Return the (X, Y) coordinate for the center point of the cell that contains the specified text.  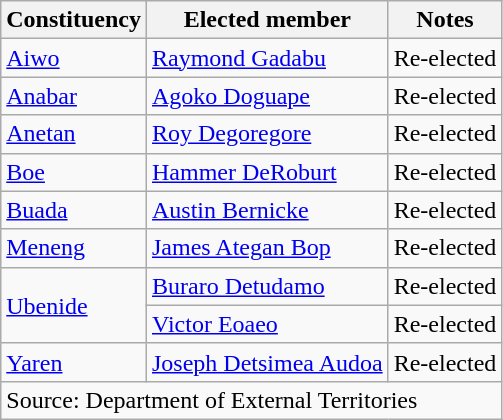
Hammer DeRoburt (267, 172)
Ubenide (74, 305)
Elected member (267, 20)
Agoko Doguape (267, 96)
Buraro Detudamo (267, 286)
Joseph Detsimea Audoa (267, 362)
Aiwo (74, 58)
Boe (74, 172)
Roy Degoregore (267, 134)
Constituency (74, 20)
Notes (445, 20)
Anetan (74, 134)
Yaren (74, 362)
Austin Bernicke (267, 210)
Buada (74, 210)
Raymond Gadabu (267, 58)
Source: Department of External Territories (252, 400)
James Ategan Bop (267, 248)
Anabar (74, 96)
Meneng (74, 248)
Victor Eoaeo (267, 324)
